From the cell containing the given text, extract its center point as [X, Y] coordinate. 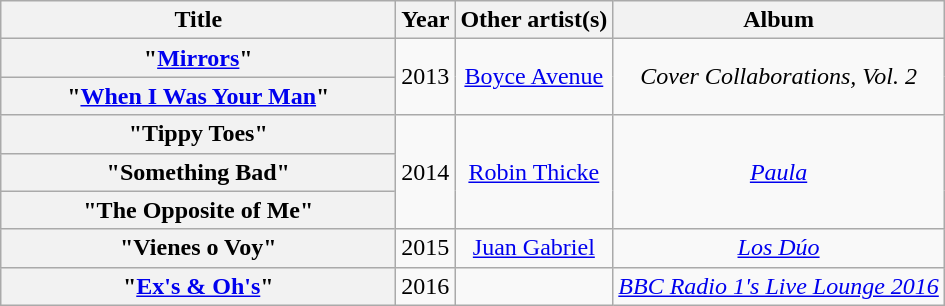
2015 [426, 248]
Album [779, 20]
Other artist(s) [534, 20]
Title [198, 20]
Robin Thicke [534, 172]
2013 [426, 77]
"Something Bad" [198, 172]
Boyce Avenue [534, 77]
Juan Gabriel [534, 248]
BBC Radio 1's Live Lounge 2016 [779, 286]
"Ex's & Oh's" [198, 286]
Los Dúo [779, 248]
2014 [426, 172]
"Mirrors" [198, 58]
"The Opposite of Me" [198, 210]
"Vienes o Voy" [198, 248]
Cover Collaborations, Vol. 2 [779, 77]
"When I Was Your Man" [198, 96]
Year [426, 20]
"Tippy Toes" [198, 134]
Paula [779, 172]
2016 [426, 286]
